Find where the given text appears and provide that cell's center as [X, Y] coordinate. 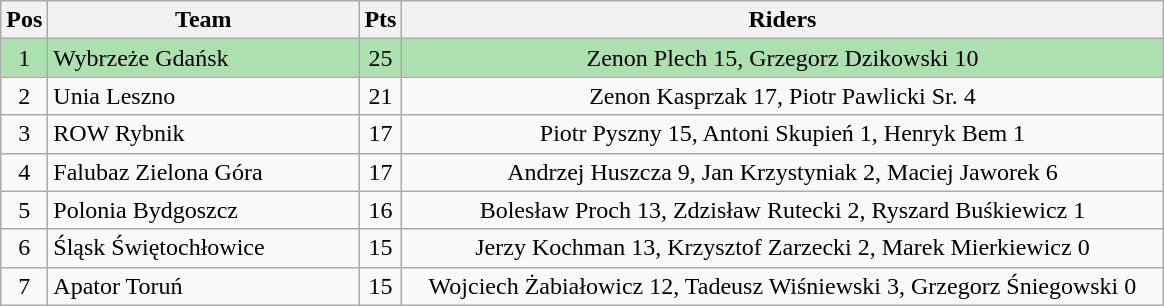
2 [24, 96]
Apator Toruń [204, 286]
4 [24, 172]
6 [24, 248]
Bolesław Proch 13, Zdzisław Rutecki 2, Ryszard Buśkiewicz 1 [782, 210]
16 [380, 210]
7 [24, 286]
Unia Leszno [204, 96]
Śląsk Świętochłowice [204, 248]
Falubaz Zielona Góra [204, 172]
Piotr Pyszny 15, Antoni Skupień 1, Henryk Bem 1 [782, 134]
1 [24, 58]
21 [380, 96]
Wybrzeże Gdańsk [204, 58]
Andrzej Huszcza 9, Jan Krzystyniak 2, Maciej Jaworek 6 [782, 172]
Wojciech Żabiałowicz 12, Tadeusz Wiśniewski 3, Grzegorz Śniegowski 0 [782, 286]
Pos [24, 20]
Polonia Bydgoszcz [204, 210]
3 [24, 134]
25 [380, 58]
Pts [380, 20]
Zenon Plech 15, Grzegorz Dzikowski 10 [782, 58]
Riders [782, 20]
Team [204, 20]
ROW Rybnik [204, 134]
Jerzy Kochman 13, Krzysztof Zarzecki 2, Marek Mierkiewicz 0 [782, 248]
5 [24, 210]
Zenon Kasprzak 17, Piotr Pawlicki Sr. 4 [782, 96]
